Return the (x, y) coordinate for the center point of the cell that contains the specified text.  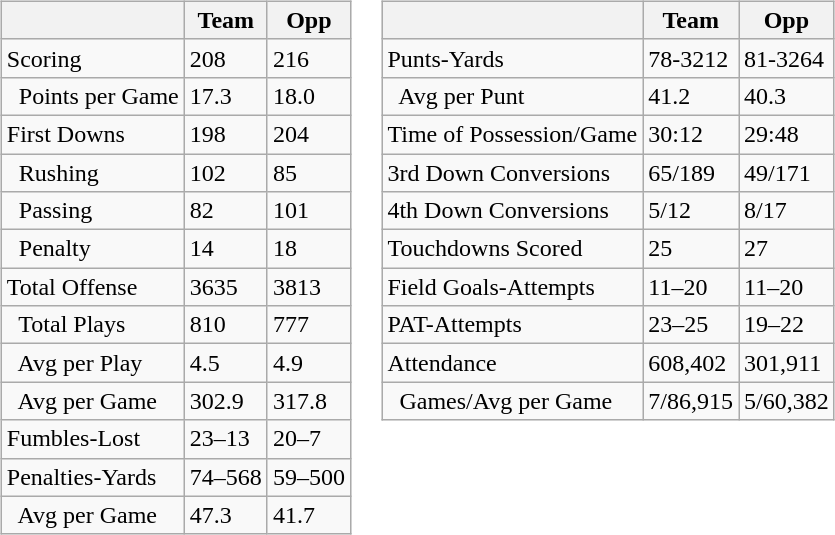
59–500 (308, 477)
208 (226, 58)
4.5 (226, 363)
4th Down Conversions (512, 211)
Games/Avg per Game (512, 401)
301,911 (787, 363)
19–22 (787, 325)
317.8 (308, 401)
810 (226, 325)
Avg per Punt (512, 96)
198 (226, 134)
Penalties-Yards (92, 477)
Passing (92, 211)
Avg per Play (92, 363)
82 (226, 211)
Scoring (92, 58)
302.9 (226, 401)
Attendance (512, 363)
Points per Game (92, 96)
Total Offense (92, 287)
40.3 (787, 96)
85 (308, 173)
5/60,382 (787, 401)
30:12 (691, 134)
3rd Down Conversions (512, 173)
Punts-Yards (512, 58)
First Downs (92, 134)
Field Goals-Attempts (512, 287)
27 (787, 249)
3813 (308, 287)
Total Plays (92, 325)
17.3 (226, 96)
23–13 (226, 439)
204 (308, 134)
78-3212 (691, 58)
18 (308, 249)
29:48 (787, 134)
49/171 (787, 173)
20–7 (308, 439)
81-3264 (787, 58)
Touchdowns Scored (512, 249)
777 (308, 325)
25 (691, 249)
14 (226, 249)
18.0 (308, 96)
216 (308, 58)
7/86,915 (691, 401)
Penalty (92, 249)
608,402 (691, 363)
Fumbles-Lost (92, 439)
41.2 (691, 96)
5/12 (691, 211)
47.3 (226, 515)
PAT-Attempts (512, 325)
74–568 (226, 477)
Time of Possession/Game (512, 134)
4.9 (308, 363)
23–25 (691, 325)
102 (226, 173)
3635 (226, 287)
65/189 (691, 173)
8/17 (787, 211)
41.7 (308, 515)
Rushing (92, 173)
101 (308, 211)
